For the text-containing cell, return its midpoint in (x, y) coordinate format. 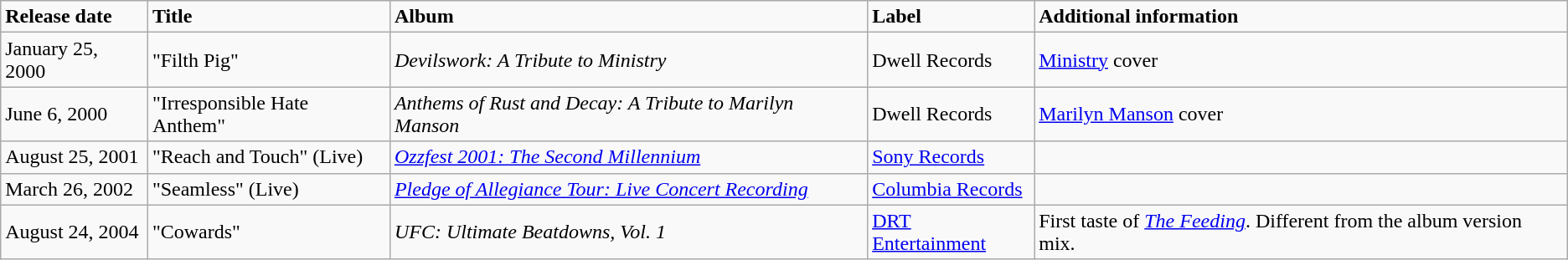
Ministry cover (1302, 60)
DRT Entertainment (952, 232)
Album (628, 17)
Ozzfest 2001: The Second Millennium (628, 157)
"Cowards" (268, 232)
UFC: Ultimate Beatdowns, Vol. 1 (628, 232)
Label (952, 17)
"Seamless" (Live) (268, 189)
Columbia Records (952, 189)
"Irresponsible Hate Anthem" (268, 114)
Marilyn Manson cover (1302, 114)
Title (268, 17)
Additional information (1302, 17)
First taste of The Feeding. Different from the album version mix. (1302, 232)
Release date (75, 17)
June 6, 2000 (75, 114)
August 24, 2004 (75, 232)
Pledge of Allegiance Tour: Live Concert Recording (628, 189)
"Filth Pig" (268, 60)
August 25, 2001 (75, 157)
Devilswork: A Tribute to Ministry (628, 60)
Sony Records (952, 157)
"Reach and Touch" (Live) (268, 157)
Anthems of Rust and Decay: A Tribute to Marilyn Manson (628, 114)
March 26, 2002 (75, 189)
January 25, 2000 (75, 60)
